Detect which cell encompasses the target text, then output its (X, Y) center coordinate. 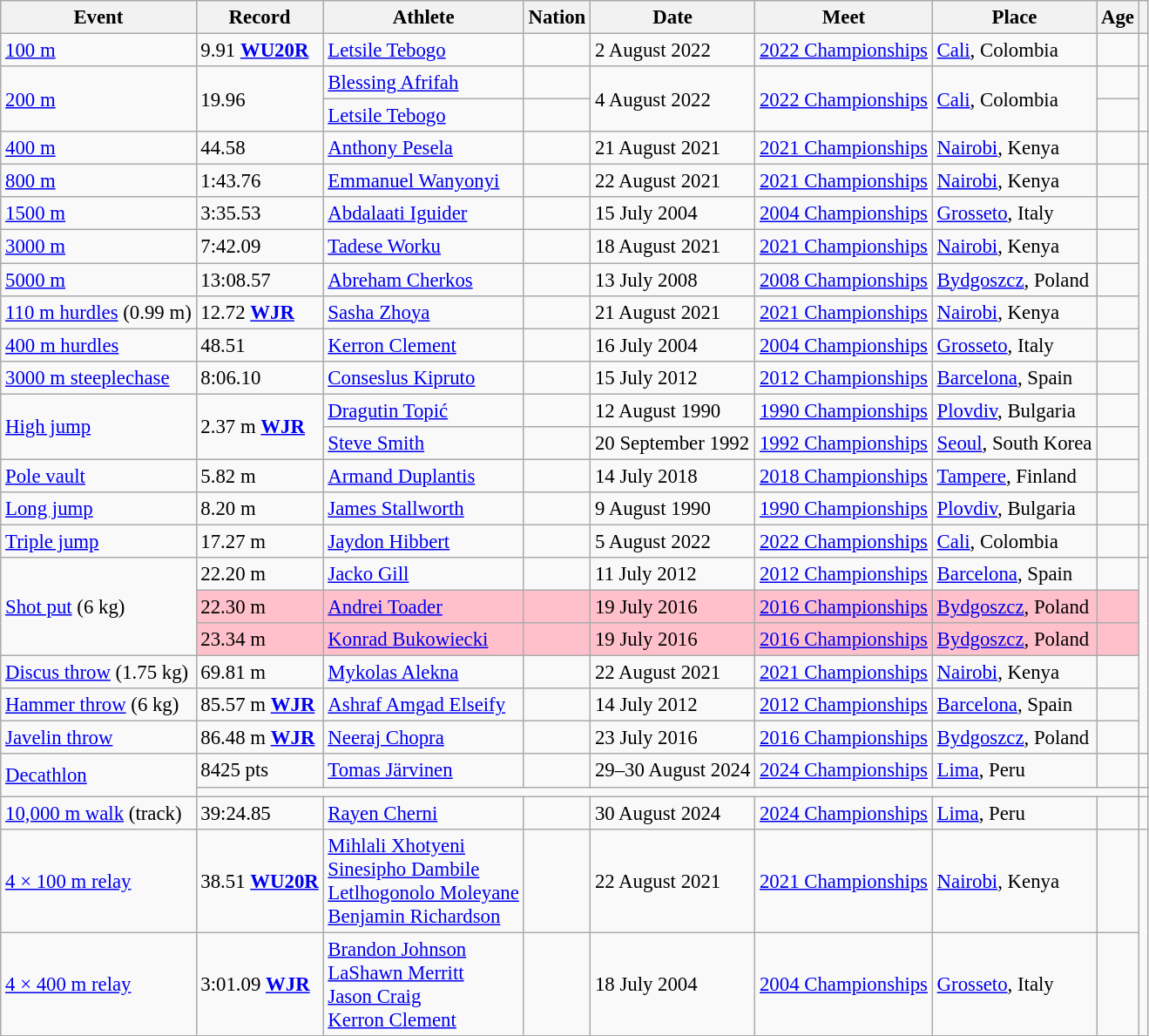
4 August 2022 (673, 99)
110 m hurdles (0.99 m) (98, 312)
Age (1119, 17)
86.48 m WJR (260, 738)
4 × 100 m relay (98, 880)
Shot put (6 kg) (98, 606)
Long jump (98, 509)
7:42.09 (260, 247)
Event (98, 17)
13 July 2008 (673, 280)
Andrei Toader (423, 607)
Mihlali XhotyeniSinesipho DambileLetlhogonolo MoleyaneBenjamin Richardson (423, 880)
3:35.53 (260, 213)
Athlete (423, 17)
Seoul, South Korea (1014, 444)
2008 Championships (844, 280)
2 August 2022 (673, 51)
4 × 400 m relay (98, 985)
400 m hurdles (98, 345)
Ashraf Amgad Elseify (423, 705)
Decathlon (98, 775)
18 July 2004 (673, 985)
800 m (98, 181)
23.34 m (260, 640)
9.91 WU20R (260, 51)
3:01.09 WJR (260, 985)
10,000 m walk (track) (98, 813)
12.72 WJR (260, 312)
Tomas Järvinen (423, 771)
Neeraj Chopra (423, 738)
48.51 (260, 345)
Rayen Cherni (423, 813)
Tadese Worku (423, 247)
400 m (98, 148)
12 August 1990 (673, 410)
Tampere, Finland (1014, 476)
15 July 2012 (673, 377)
9 August 1990 (673, 509)
Pole vault (98, 476)
16 July 2004 (673, 345)
Jacko Gill (423, 574)
Anthony Pesela (423, 148)
18 August 2021 (673, 247)
11 July 2012 (673, 574)
8:06.10 (260, 377)
5.82 m (260, 476)
5 August 2022 (673, 541)
Hammer throw (6 kg) (98, 705)
15 July 2004 (673, 213)
14 July 2018 (673, 476)
High jump (98, 427)
23 July 2016 (673, 738)
3000 m steeplechase (98, 377)
Kerron Clement (423, 345)
Konrad Bukowiecki (423, 640)
8.20 m (260, 509)
1:43.76 (260, 181)
22.30 m (260, 607)
Date (673, 17)
3000 m (98, 247)
19.96 (260, 99)
Record (260, 17)
Abdalaati Iguider (423, 213)
22.20 m (260, 574)
Javelin throw (98, 738)
Sasha Zhoya (423, 312)
Place (1014, 17)
8425 pts (260, 771)
Conseslus Kipruto (423, 377)
Armand Duplantis (423, 476)
Blessing Afrifah (423, 83)
Triple jump (98, 541)
Steve Smith (423, 444)
2018 Championships (844, 476)
2.37 m WJR (260, 427)
13:08.57 (260, 280)
James Stallworth (423, 509)
85.57 m WJR (260, 705)
Emmanuel Wanyonyi (423, 181)
Dragutin Topić (423, 410)
44.58 (260, 148)
Meet (844, 17)
5000 m (98, 280)
Jaydon Hibbert (423, 541)
14 July 2012 (673, 705)
69.81 m (260, 673)
Brandon JohnsonLaShawn MerrittJason CraigKerron Clement (423, 985)
200 m (98, 99)
20 September 1992 (673, 444)
38.51 WU20R (260, 880)
30 August 2024 (673, 813)
1500 m (98, 213)
39:24.85 (260, 813)
29–30 August 2024 (673, 771)
Nation (557, 17)
17.27 m (260, 541)
100 m (98, 51)
Discus throw (1.75 kg) (98, 673)
1992 Championships (844, 444)
Abreham Cherkos (423, 280)
Mykolas Alekna (423, 673)
